Return the (x, y) coordinate for the center point of the cell that contains the specified text.  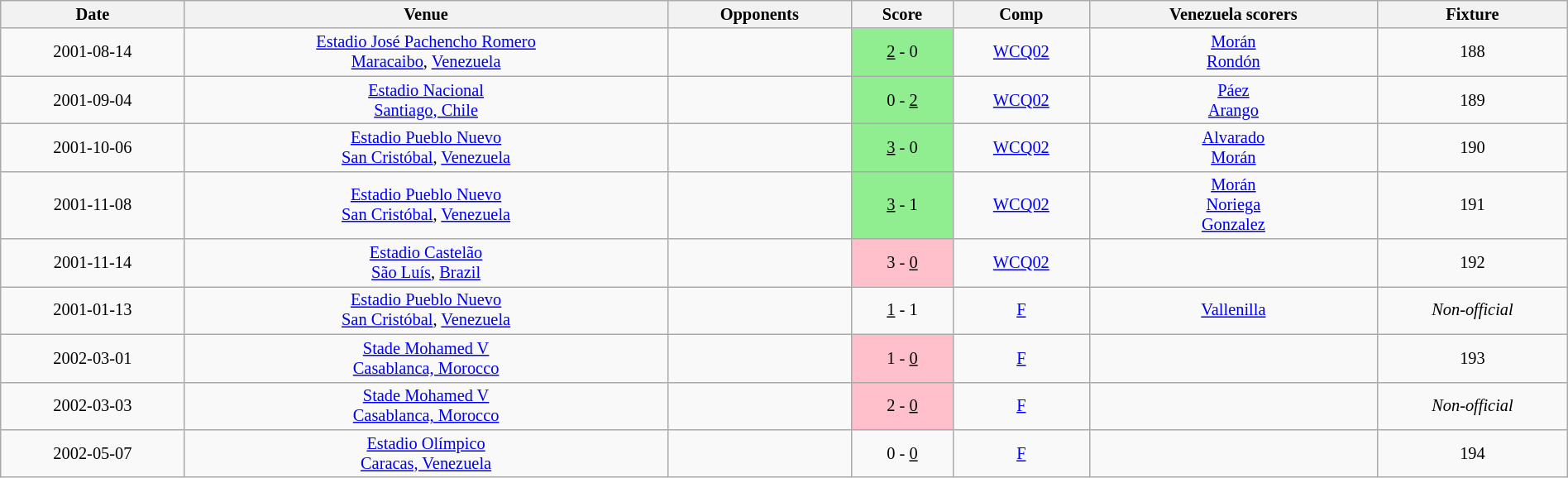
Morán Noriega Gonzalez (1233, 205)
Alvarado Morán (1233, 147)
2001-10-06 (93, 147)
Venezuela scorers (1233, 14)
Estadio José Pachencho RomeroMaracaibo, Venezuela (426, 52)
2001-09-04 (93, 100)
2001-08-14 (93, 52)
2002-03-01 (93, 358)
2002-05-07 (93, 453)
189 (1473, 100)
Opponents (759, 14)
2002-03-03 (93, 406)
188 (1473, 52)
Score (901, 14)
Date (93, 14)
Fixture (1473, 14)
Venue (426, 14)
Comp (1021, 14)
190 (1473, 147)
1 - 1 (901, 310)
191 (1473, 205)
Estadio CastelãoSão Luís, Brazil (426, 263)
194 (1473, 453)
1 - 0 (901, 358)
0 - 2 (901, 100)
Morán Rondón (1233, 52)
192 (1473, 263)
Estadio OlímpicoCaracas, Venezuela (426, 453)
2001-01-13 (93, 310)
2001-11-14 (93, 263)
0 - 0 (901, 453)
Vallenilla (1233, 310)
2001-11-08 (93, 205)
3 - 1 (901, 205)
Páez Arango (1233, 100)
193 (1473, 358)
Estadio NacionalSantiago, Chile (426, 100)
